Scan for the cell matching the given text and deliver its (X, Y) coordinate at center. 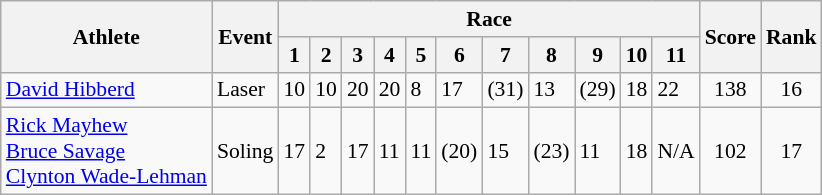
Laser (246, 90)
22 (676, 90)
Athlete (106, 36)
David Hibberd (106, 90)
Rick MayhewBruce SavageClynton Wade-Lehman (106, 152)
(29) (598, 90)
5 (420, 55)
138 (730, 90)
(31) (505, 90)
16 (792, 90)
7 (505, 55)
1 (294, 55)
Event (246, 36)
N/A (676, 152)
6 (459, 55)
4 (390, 55)
(23) (551, 152)
Soling (246, 152)
15 (505, 152)
3 (358, 55)
Rank (792, 36)
Score (730, 36)
(20) (459, 152)
9 (598, 55)
102 (730, 152)
13 (551, 90)
Race (488, 19)
